Pinpoint the cell where the given text exists, returning its (x, y) midpoint coordinate. 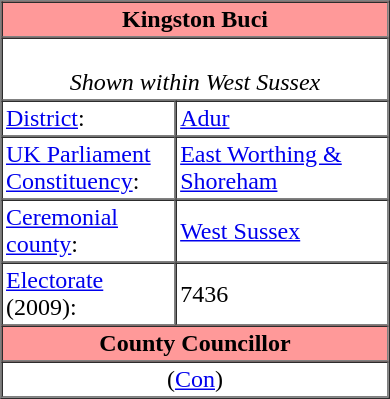
District: (89, 118)
East Worthing & Shoreham (282, 168)
West Sussex (282, 232)
7436 (282, 294)
Adur (282, 118)
Shown within West Sussex (196, 70)
Kingston Buci (196, 20)
County Councillor (196, 344)
Ceremonial county: (89, 232)
Electorate (2009): (89, 294)
UK Parliament Constituency: (89, 168)
(Con) (196, 380)
